Pinpoint the cell where the given text exists, returning its (x, y) midpoint coordinate. 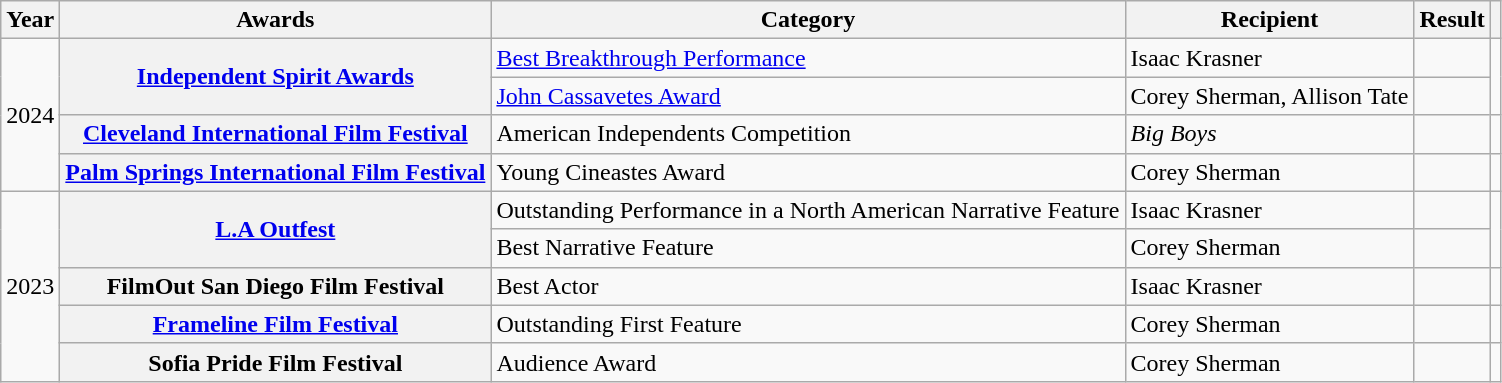
Result (1452, 20)
L.A Outfest (276, 229)
Outstanding Performance in a North American Narrative Feature (808, 210)
American Independents Competition (808, 134)
John Cassavetes Award (808, 96)
Palm Springs International Film Festival (276, 172)
FilmOut San Diego Film Festival (276, 286)
Sofia Pride Film Festival (276, 362)
Outstanding First Feature (808, 324)
Young Cineastes Award (808, 172)
Best Narrative Feature (808, 248)
Independent Spirit Awards (276, 77)
2024 (30, 115)
Audience Award (808, 362)
Recipient (1270, 20)
Frameline Film Festival (276, 324)
Awards (276, 20)
Best Breakthrough Performance (808, 58)
Cleveland International Film Festival (276, 134)
Category (808, 20)
Best Actor (808, 286)
Corey Sherman, Allison Tate (1270, 96)
Year (30, 20)
Big Boys (1270, 134)
2023 (30, 286)
